Identify which cell holds the provided text, then report its [x, y] central coordinate. 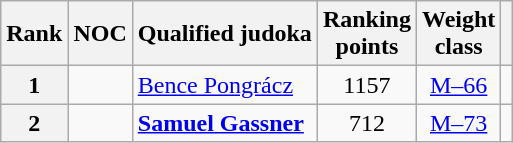
2 [34, 123]
1 [34, 85]
M–66 [458, 85]
Rank [34, 34]
Rankingpoints [366, 34]
712 [366, 123]
Weightclass [458, 34]
Bence Pongrácz [224, 85]
Qualified judoka [224, 34]
NOC [100, 34]
M–73 [458, 123]
Samuel Gassner [224, 123]
1157 [366, 85]
